Output the [X, Y] coordinate of the center of the cell containing the given text.  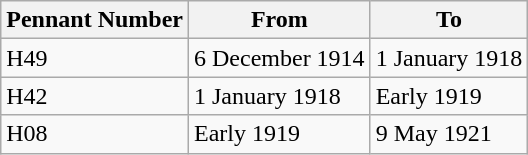
H42 [95, 96]
H49 [95, 58]
To [449, 20]
Pennant Number [95, 20]
9 May 1921 [449, 134]
6 December 1914 [279, 58]
From [279, 20]
H08 [95, 134]
